Search for the cell housing the specified text and yield its (X, Y) center coordinate. 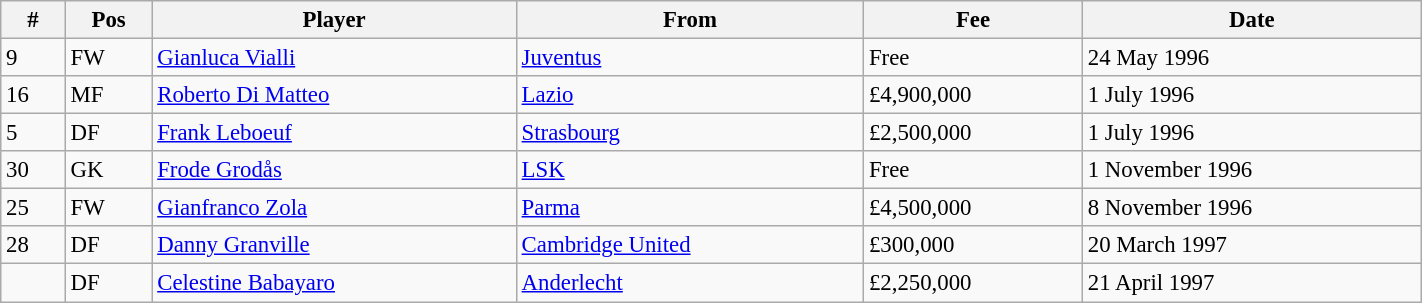
1 November 1996 (1252, 170)
21 April 1997 (1252, 283)
Juventus (690, 58)
Gianluca Vialli (334, 58)
Strasbourg (690, 133)
Celestine Babayaro (334, 283)
30 (34, 170)
LSK (690, 170)
20 March 1997 (1252, 245)
GK (108, 170)
Frank Leboeuf (334, 133)
5 (34, 133)
£4,500,000 (974, 208)
Danny Granville (334, 245)
£4,900,000 (974, 95)
£2,250,000 (974, 283)
8 November 1996 (1252, 208)
Parma (690, 208)
Lazio (690, 95)
£2,500,000 (974, 133)
# (34, 20)
24 May 1996 (1252, 58)
MF (108, 95)
Anderlecht (690, 283)
Gianfranco Zola (334, 208)
25 (34, 208)
Date (1252, 20)
Player (334, 20)
Fee (974, 20)
Pos (108, 20)
28 (34, 245)
From (690, 20)
Frode Grodås (334, 170)
9 (34, 58)
16 (34, 95)
£300,000 (974, 245)
Roberto Di Matteo (334, 95)
Cambridge United (690, 245)
